Extract the (X, Y) coordinate from the center of the cell holding the provided text.  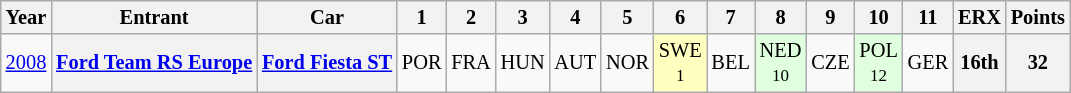
Car (327, 17)
Year (26, 17)
ERX (980, 17)
4 (576, 17)
Ford Team RS Europe (154, 63)
POR (422, 63)
1 (422, 17)
HUN (523, 63)
BEL (731, 63)
POL12 (878, 63)
16th (980, 63)
Points (1038, 17)
Ford Fiesta ST (327, 63)
NED10 (781, 63)
GER (928, 63)
9 (830, 17)
2008 (26, 63)
FRA (470, 63)
SWE1 (680, 63)
Entrant (154, 17)
3 (523, 17)
32 (1038, 63)
10 (878, 17)
5 (628, 17)
NOR (628, 63)
7 (731, 17)
8 (781, 17)
AUT (576, 63)
CZE (830, 63)
6 (680, 17)
11 (928, 17)
2 (470, 17)
